Return the [X, Y] coordinate for the center point of the cell that contains the specified text.  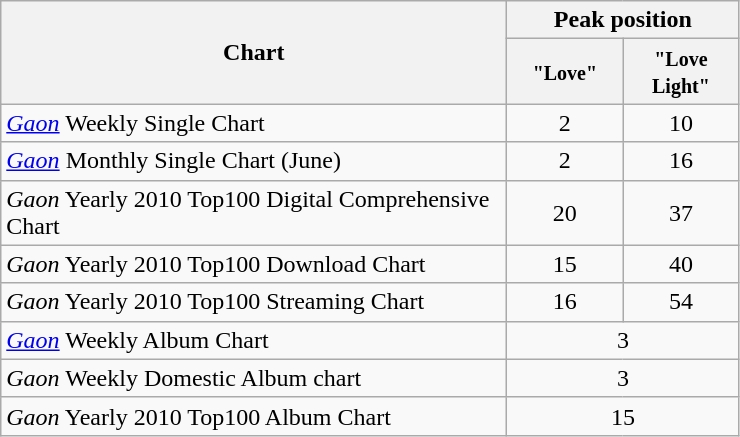
Gaon Monthly Single Chart (June) [254, 161]
Peak position [623, 20]
Gaon Weekly Domestic Album chart [254, 378]
37 [681, 212]
Gaon Yearly 2010 Top100 Album Chart [254, 416]
"Love Light" [681, 72]
Chart [254, 52]
Gaon Yearly 2010 Top100 Digital Comprehensive Chart [254, 212]
Gaon Yearly 2010 Top100 Download Chart [254, 264]
Gaon Weekly Single Chart [254, 123]
Gaon Weekly Album Chart [254, 340]
10 [681, 123]
Gaon Yearly 2010 Top100 Streaming Chart [254, 302]
20 [565, 212]
40 [681, 264]
54 [681, 302]
"Love" [565, 72]
